Capture the cell that displays the provided text and extract its (X, Y) central coordinate. 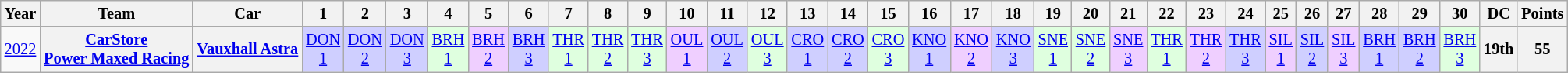
20 (1091, 13)
CarStorePower Maxed Racing (116, 49)
19th (1499, 49)
6 (529, 13)
DON3 (407, 49)
4 (449, 13)
Car (247, 13)
15 (889, 13)
23 (1206, 13)
30 (1460, 13)
29 (1420, 13)
CRO2 (848, 49)
22 (1166, 13)
55 (1542, 49)
17 (971, 13)
3 (407, 13)
24 (1245, 13)
CRO3 (889, 49)
KNO3 (1013, 49)
21 (1128, 13)
OUL3 (768, 49)
1 (323, 13)
DON1 (323, 49)
12 (768, 13)
Team (116, 13)
SIL1 (1281, 49)
KNO1 (929, 49)
8 (608, 13)
SNE3 (1128, 49)
13 (807, 13)
2 (365, 13)
SNE2 (1091, 49)
SNE1 (1053, 49)
7 (568, 13)
16 (929, 13)
2022 (20, 49)
5 (488, 13)
19 (1053, 13)
9 (647, 13)
18 (1013, 13)
26 (1312, 13)
27 (1343, 13)
DON2 (365, 49)
DC (1499, 13)
11 (727, 13)
OUL2 (727, 49)
10 (687, 13)
CRO1 (807, 49)
28 (1379, 13)
SIL3 (1343, 49)
Points (1542, 13)
14 (848, 13)
KNO2 (971, 49)
Vauxhall Astra (247, 49)
25 (1281, 13)
OUL1 (687, 49)
SIL2 (1312, 49)
Year (20, 13)
